Provide the (x, y) coordinate of the cell's center where the given text is located.  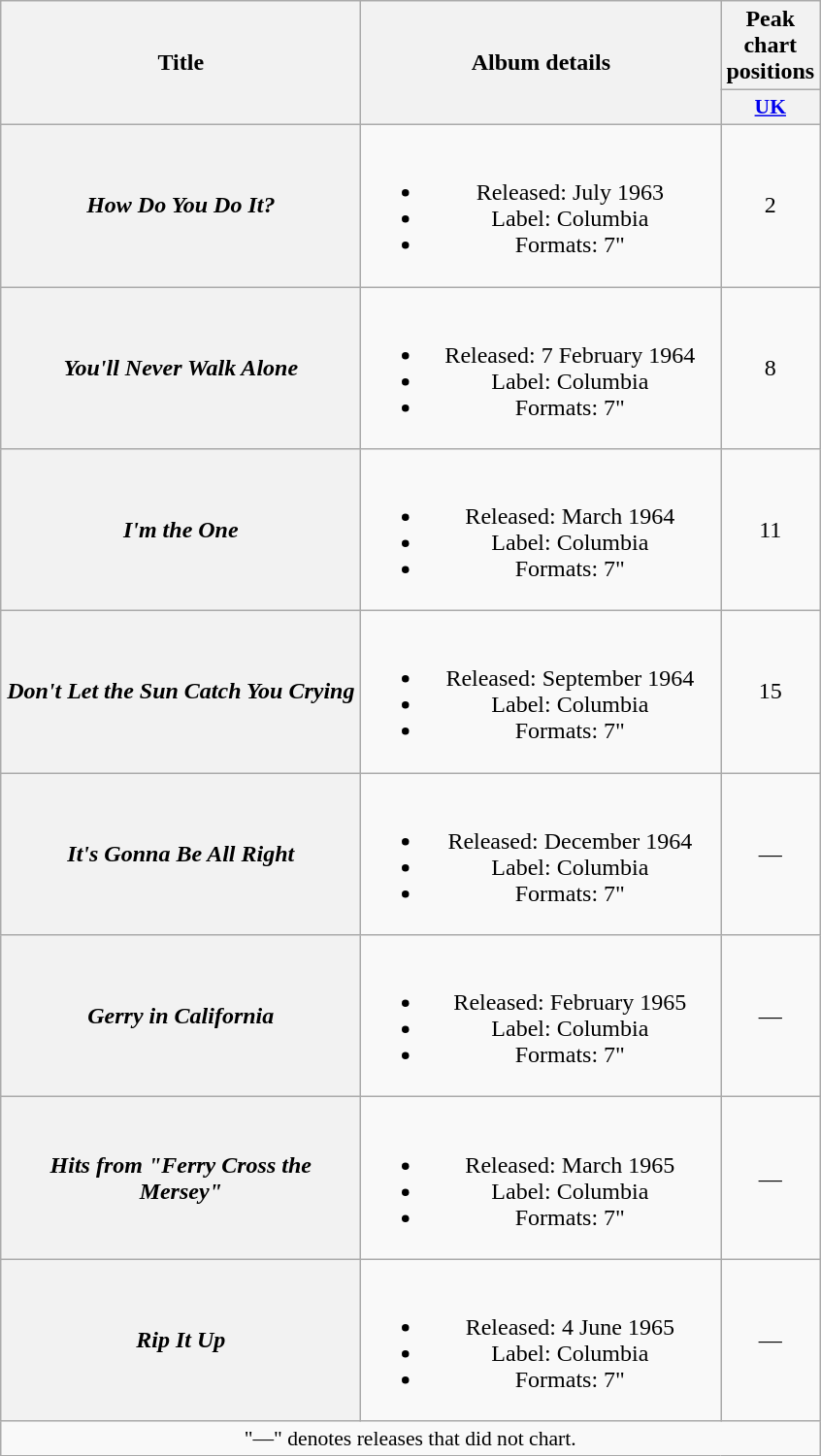
Hits from "Ferry Cross the Mersey" (181, 1178)
"—" denotes releases that did not chart. (410, 1439)
Released: February 1965Label: ColumbiaFormats: 7" (542, 1017)
Gerry in California (181, 1017)
It's Gonna Be All Right (181, 854)
15 (771, 693)
11 (771, 530)
Peak chart positions (771, 46)
8 (771, 369)
UK (771, 108)
You'll Never Walk Alone (181, 369)
Released: 4 June 1965Label: ColumbiaFormats: 7" (542, 1341)
Title (181, 63)
Released: March 1965Label: ColumbiaFormats: 7" (542, 1178)
Rip It Up (181, 1341)
Released: December 1964Label: ColumbiaFormats: 7" (542, 854)
Don't Let the Sun Catch You Crying (181, 693)
Released: September 1964Label: ColumbiaFormats: 7" (542, 693)
Album details (542, 63)
2 (771, 206)
Released: July 1963Label: ColumbiaFormats: 7" (542, 206)
I'm the One (181, 530)
Released: March 1964Label: ColumbiaFormats: 7" (542, 530)
How Do You Do It? (181, 206)
Released: 7 February 1964Label: ColumbiaFormats: 7" (542, 369)
